Return [x, y] of the center of cell containing provided text 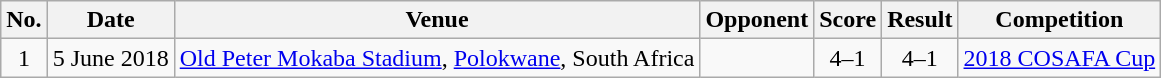
Venue [437, 20]
2018 COSAFA Cup [1060, 58]
Competition [1060, 20]
Score [848, 20]
5 June 2018 [110, 58]
1 [24, 58]
Date [110, 20]
Result [920, 20]
Opponent [757, 20]
Old Peter Mokaba Stadium, Polokwane, South Africa [437, 58]
No. [24, 20]
